For the text-containing cell, return its midpoint in (x, y) coordinate format. 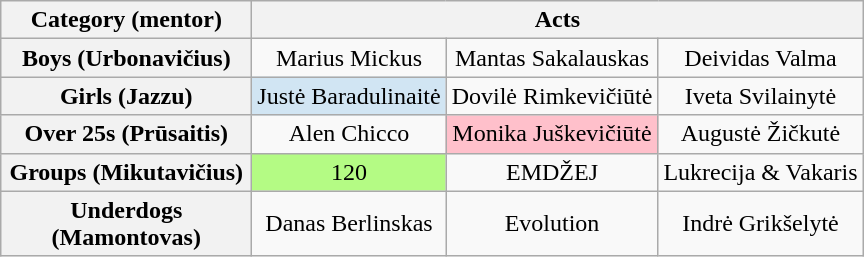
Girls (Jazzu) (126, 96)
Mantas Sakalauskas (552, 58)
Boys (Urbonavičius) (126, 58)
Acts (558, 20)
Lukrecija & Vakaris (760, 172)
Augustė Žičkutė (760, 134)
120 (349, 172)
Marius Mickus (349, 58)
Justė Baradulinaitė (349, 96)
Over 25s (Prūsaitis) (126, 134)
Groups (Mikutavičius) (126, 172)
Dovilė Rimkevičiūtė (552, 96)
EMDŽEJ (552, 172)
Indrė Grikšelytė (760, 224)
Underdogs (Mamontovas) (126, 224)
Iveta Svilainytė (760, 96)
Deividas Valma (760, 58)
Danas Berlinskas (349, 224)
Category (mentor) (126, 20)
Evolution (552, 224)
Monika Juškevičiūtė (552, 134)
Alen Chicco (349, 134)
